Determine the [x, y] coordinate at the center of the cell enclosing the given text.  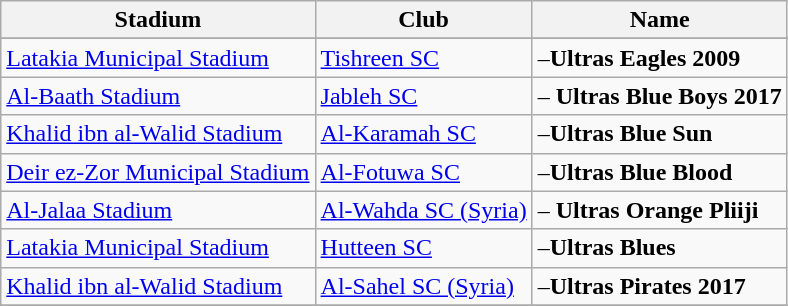
– Ultras Orange Pliiji [660, 210]
Jableh SC [424, 96]
Name [660, 20]
Club [424, 20]
Deir ez-Zor Municipal Stadium [158, 172]
Tishreen SC [424, 58]
–Ultras Eagles 2009 [660, 58]
–Ultras Blues [660, 248]
Stadium [158, 20]
–Ultras Blue Sun [660, 134]
–Ultras Blue Blood [660, 172]
Al-Sahel SC (Syria) [424, 286]
Al-Karamah SC [424, 134]
Al-Baath Stadium [158, 96]
Hutteen SC [424, 248]
Al-Fotuwa SC [424, 172]
Al-Wahda SC (Syria) [424, 210]
–Ultras Pirates 2017 [660, 286]
– Ultras Blue Boys 2017 [660, 96]
Al-Jalaa Stadium [158, 210]
